Scan for the cell matching the given text and deliver its (X, Y) coordinate at center. 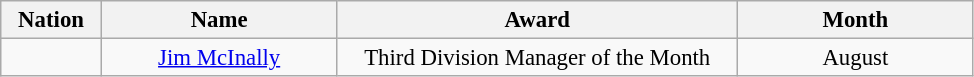
Jim McInally (219, 58)
Name (219, 20)
Month (856, 20)
Third Division Manager of the Month (538, 58)
Nation (52, 20)
Award (538, 20)
August (856, 58)
